Extract the (X, Y) coordinate from the center of the cell holding the provided text.  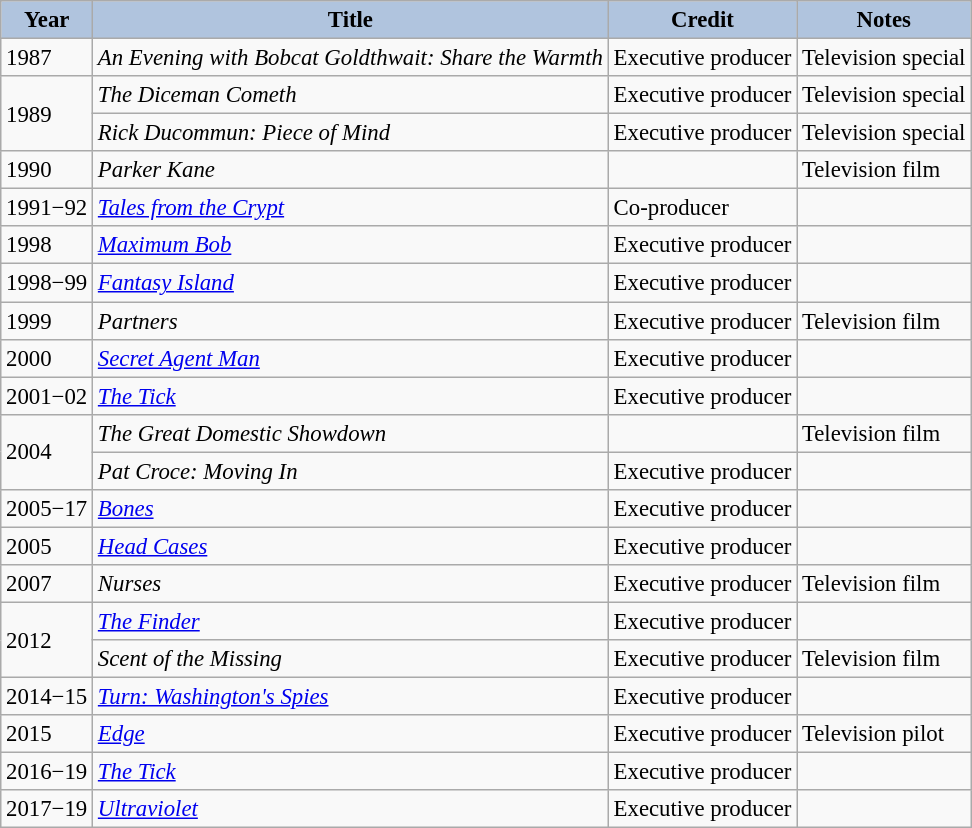
Fantasy Island (351, 283)
1991−92 (47, 208)
Secret Agent Man (351, 358)
1987 (47, 58)
The Finder (351, 621)
Co-producer (702, 208)
Head Cases (351, 546)
2005 (47, 546)
2017−19 (47, 809)
Notes (884, 20)
The Diceman Cometh (351, 95)
Pat Croce: Moving In (351, 471)
2016−19 (47, 772)
2007 (47, 584)
Title (351, 20)
1999 (47, 321)
Nurses (351, 584)
The Great Domestic Showdown (351, 433)
Tales from the Crypt (351, 208)
Credit (702, 20)
2001−02 (47, 396)
2004 (47, 452)
Ultraviolet (351, 809)
2012 (47, 640)
1989 (47, 114)
Year (47, 20)
1998−99 (47, 283)
2005−17 (47, 509)
1990 (47, 170)
Scent of the Missing (351, 659)
Turn: Washington's Spies (351, 697)
Maximum Bob (351, 245)
Partners (351, 321)
Television pilot (884, 734)
2015 (47, 734)
2000 (47, 358)
Bones (351, 509)
Parker Kane (351, 170)
An Evening with Bobcat Goldthwait: Share the Warmth (351, 58)
Edge (351, 734)
2014−15 (47, 697)
Rick Ducommun: Piece of Mind (351, 133)
1998 (47, 245)
